Pinpoint the cell where the given text exists, returning its [x, y] midpoint coordinate. 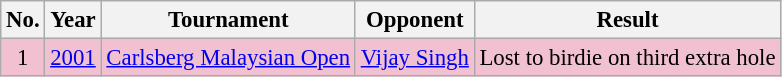
Opponent [414, 20]
Carlsberg Malaysian Open [228, 58]
Year [73, 20]
Tournament [228, 20]
No. [23, 20]
Result [628, 20]
Lost to birdie on third extra hole [628, 58]
Vijay Singh [414, 58]
2001 [73, 58]
1 [23, 58]
